Output the [x, y] coordinate of the center of the cell containing the given text.  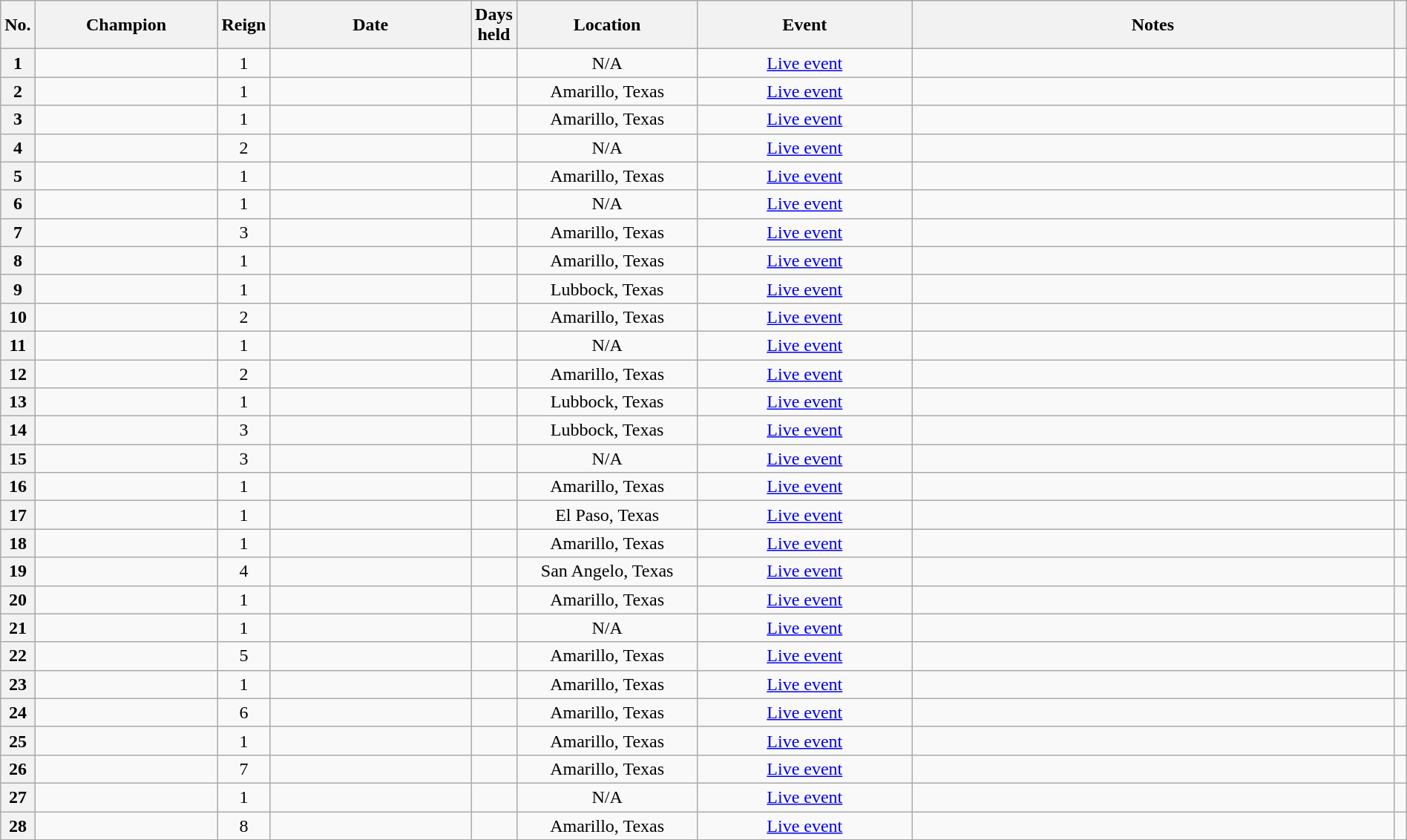
Champion [126, 25]
Days held [494, 25]
12 [18, 373]
26 [18, 769]
13 [18, 402]
Date [371, 25]
16 [18, 487]
24 [18, 712]
22 [18, 656]
19 [18, 571]
Reign [243, 25]
18 [18, 543]
El Paso, Texas [607, 515]
15 [18, 459]
Event [804, 25]
14 [18, 430]
21 [18, 628]
No. [18, 25]
11 [18, 345]
San Angelo, Texas [607, 571]
Notes [1153, 25]
25 [18, 741]
10 [18, 317]
27 [18, 797]
17 [18, 515]
28 [18, 826]
23 [18, 684]
Location [607, 25]
9 [18, 289]
20 [18, 600]
